Scan for the cell matching the given text and deliver its (x, y) coordinate at center. 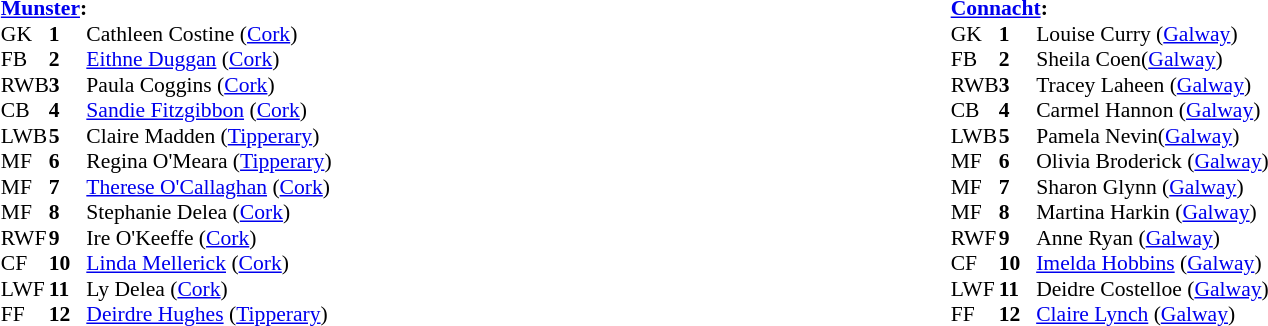
Paula Coggins (Cork) (208, 85)
Claire Madden (Tipperary) (208, 136)
Eithne Duggan (Cork) (208, 59)
Ly Delea (Cork) (208, 289)
Sandie Fitzgibbon (Cork) (208, 111)
Linda Mellerick (Cork) (208, 263)
Regina O'Meara (Tipperary) (208, 161)
Cathleen Costine (Cork) (208, 34)
Ire O'Keeffe (Cork) (208, 238)
Therese O'Callaghan (Cork) (208, 187)
Stephanie Delea (Cork) (208, 213)
